Locate the cell with the specified text and output its [X, Y] center coordinate. 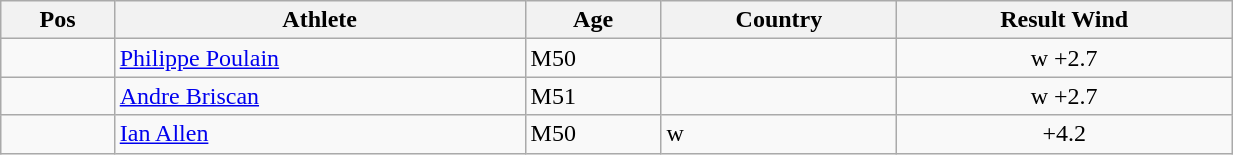
Ian Allen [320, 134]
M51 [593, 96]
Philippe Poulain [320, 58]
Age [593, 20]
Country [779, 20]
w [779, 134]
Pos [58, 20]
Andre Briscan [320, 96]
Athlete [320, 20]
Result Wind [1064, 20]
+4.2 [1064, 134]
